Scan for the cell matching the given text and deliver its [x, y] coordinate at center. 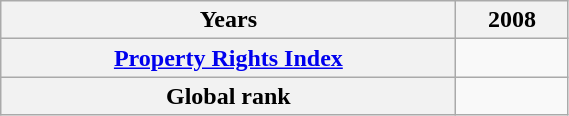
Global rank [228, 96]
2008 [512, 20]
Years [228, 20]
Property Rights Index [228, 58]
